Return (X, Y) of the center of cell containing provided text 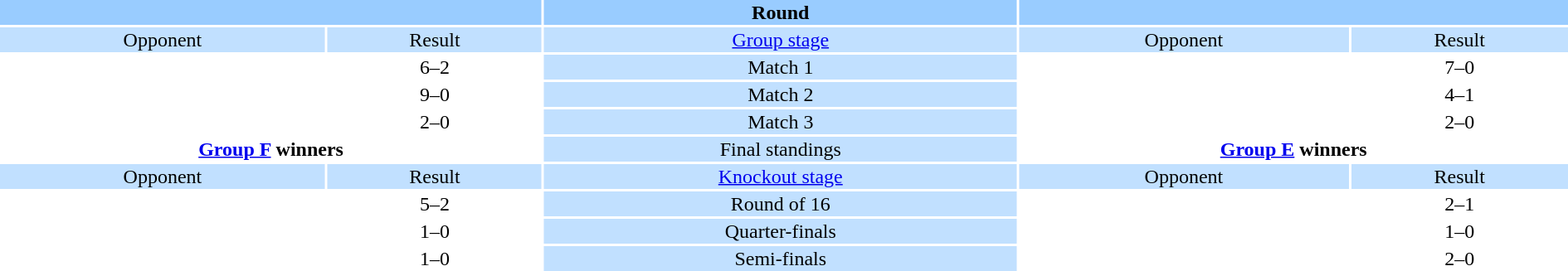
7–0 (1459, 67)
Match 2 (780, 94)
Round (780, 12)
Group F winners (270, 149)
2–1 (1459, 204)
Knockout stage (780, 177)
4–1 (1459, 94)
Final standings (780, 149)
6–2 (435, 67)
5–2 (435, 204)
9–0 (435, 94)
Quarter-finals (780, 231)
Group E winners (1293, 149)
Match 1 (780, 67)
Semi-finals (780, 259)
Round of 16 (780, 204)
Group stage (780, 40)
Match 3 (780, 122)
